Output the (x, y) coordinate of the center of the cell containing the given text.  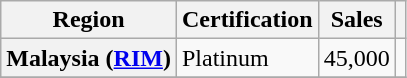
Certification (247, 20)
Region (89, 20)
45,000 (356, 58)
Sales (356, 20)
Platinum (247, 58)
Malaysia (RIM) (89, 58)
